Capture the cell that displays the provided text and extract its [X, Y] central coordinate. 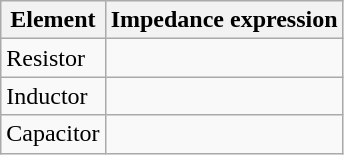
Impedance expression [224, 20]
Resistor [53, 58]
Inductor [53, 96]
Element [53, 20]
Capacitor [53, 134]
